Find where the given text appears and provide that cell's center as (x, y) coordinate. 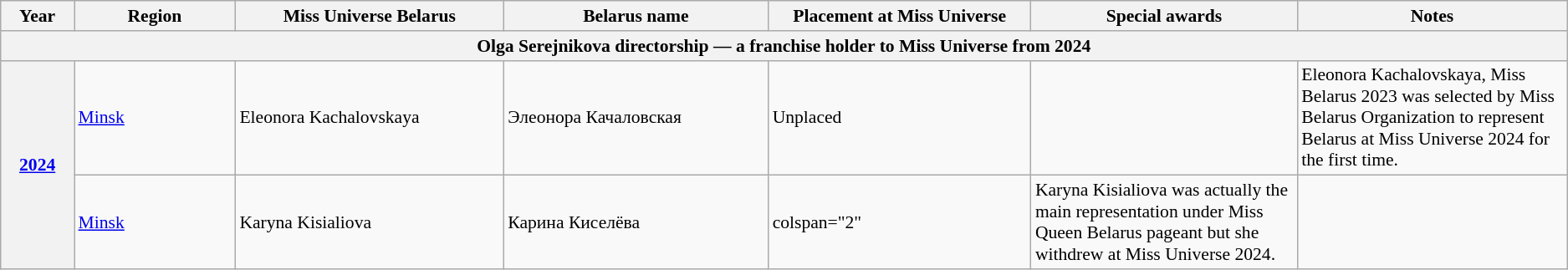
colspan="2" (900, 222)
Eleonora Kachalovskaya (370, 118)
Year (38, 16)
Special awards (1164, 16)
Карина Киселёва (636, 222)
Notes (1432, 16)
Placement at Miss Universe (900, 16)
Region (154, 16)
2024 (38, 165)
Karyna Kisialiova was actually the main representation under Miss Queen Belarus pageant but she withdrew at Miss Universe 2024. (1164, 222)
Belarus name (636, 16)
Eleonora Kachalovskaya, Miss Belarus 2023 was selected by Miss Belarus Organization to represent Belarus at Miss Universe 2024 for the first time. (1432, 118)
Karyna Kisialiova (370, 222)
Unplaced (900, 118)
Olga Serejnikova directorship — a franchise holder to Miss Universe from 2024 (784, 46)
Элеонора Качаловская (636, 118)
Miss Universe Belarus (370, 16)
